Extract the [X, Y] coordinate from the center of the cell holding the provided text.  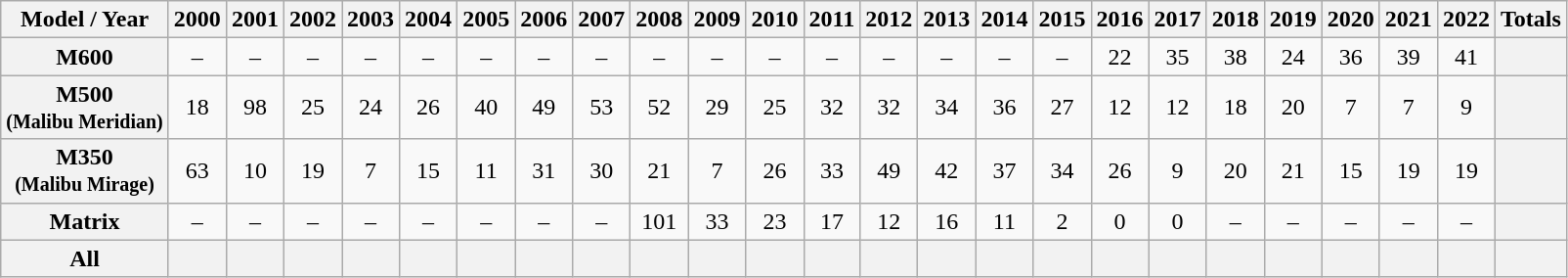
40 [487, 108]
2000 [197, 20]
M350 (Malibu Mirage) [85, 170]
35 [1177, 57]
Matrix [85, 221]
17 [832, 221]
52 [659, 108]
2022 [1466, 20]
2011 [832, 20]
2015 [1062, 20]
2013 [946, 20]
M600 [85, 57]
10 [254, 170]
2001 [254, 20]
22 [1120, 57]
2004 [428, 20]
16 [946, 221]
2016 [1120, 20]
M500 (Malibu Meridian) [85, 108]
2021 [1408, 20]
2002 [313, 20]
2010 [774, 20]
39 [1408, 57]
2009 [718, 20]
2017 [1177, 20]
2014 [1005, 20]
Totals [1531, 20]
63 [197, 170]
37 [1005, 170]
42 [946, 170]
2012 [890, 20]
98 [254, 108]
2005 [487, 20]
2019 [1292, 20]
2003 [371, 20]
53 [602, 108]
2 [1062, 221]
2018 [1236, 20]
2007 [602, 20]
41 [1466, 57]
31 [544, 170]
2006 [544, 20]
27 [1062, 108]
30 [602, 170]
101 [659, 221]
All [85, 258]
2020 [1351, 20]
29 [718, 108]
38 [1236, 57]
23 [774, 221]
Model / Year [85, 20]
2008 [659, 20]
